From the cell containing the given text, extract its center point as [X, Y] coordinate. 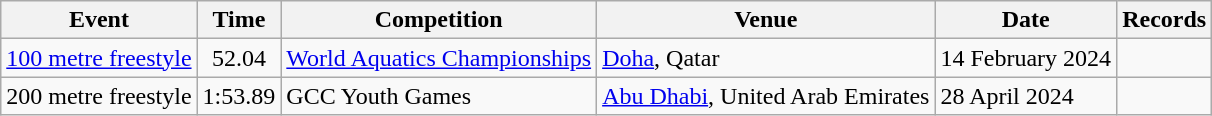
Records [1164, 20]
200 metre freestyle [99, 96]
Doha, Qatar [766, 58]
Time [239, 20]
World Aquatics Championships [439, 58]
Abu Dhabi, United Arab Emirates [766, 96]
Date [1026, 20]
28 April 2024 [1026, 96]
14 February 2024 [1026, 58]
Venue [766, 20]
Event [99, 20]
100 metre freestyle [99, 58]
Competition [439, 20]
GCC Youth Games [439, 96]
52.04 [239, 58]
1:53.89 [239, 96]
